Return [x, y] of the center of cell containing provided text 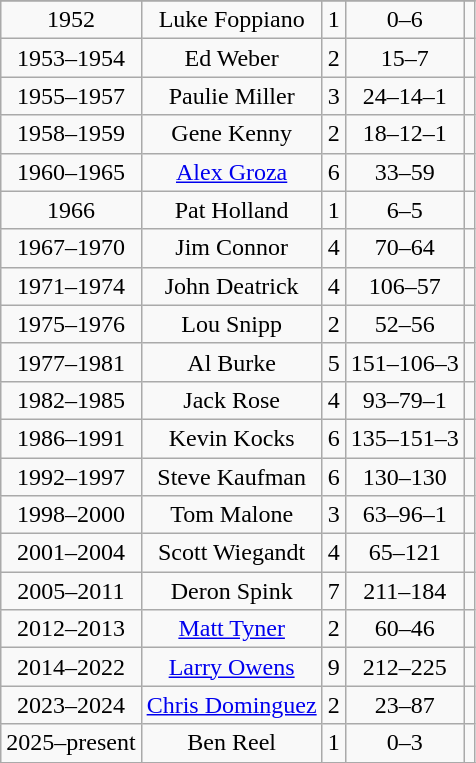
93–79–1 [404, 400]
18–12–1 [404, 134]
John Deatrick [232, 286]
60–46 [404, 629]
Kevin Kocks [232, 438]
15–7 [404, 58]
Pat Holland [232, 210]
2001–2004 [71, 553]
63–96–1 [404, 515]
Ed Weber [232, 58]
52–56 [404, 324]
33–59 [404, 172]
1986–1991 [71, 438]
1975–1976 [71, 324]
1960–1965 [71, 172]
135–151–3 [404, 438]
2023–2024 [71, 705]
65–121 [404, 553]
2014–2022 [71, 667]
70–64 [404, 248]
1998–2000 [71, 515]
2012–2013 [71, 629]
Al Burke [232, 362]
1971–1974 [71, 286]
1966 [71, 210]
9 [334, 667]
1952 [71, 20]
1992–1997 [71, 477]
Ben Reel [232, 743]
151–106–3 [404, 362]
2005–2011 [71, 591]
1982–1985 [71, 400]
130–130 [404, 477]
1958–1959 [71, 134]
Luke Foppiano [232, 20]
1953–1954 [71, 58]
Scott Wiegandt [232, 553]
6–5 [404, 210]
7 [334, 591]
Steve Kaufman [232, 477]
211–184 [404, 591]
0–3 [404, 743]
Gene Kenny [232, 134]
Larry Owens [232, 667]
Jack Rose [232, 400]
Jim Connor [232, 248]
Paulie Miller [232, 96]
212–225 [404, 667]
2025–present [71, 743]
Deron Spink [232, 591]
106–57 [404, 286]
1977–1981 [71, 362]
Alex Groza [232, 172]
Lou Snipp [232, 324]
0–6 [404, 20]
Matt Tyner [232, 629]
1967–1970 [71, 248]
24–14–1 [404, 96]
Chris Dominguez [232, 705]
1955–1957 [71, 96]
Tom Malone [232, 515]
23–87 [404, 705]
5 [334, 362]
